Identify which cell holds the provided text, then report its [X, Y] central coordinate. 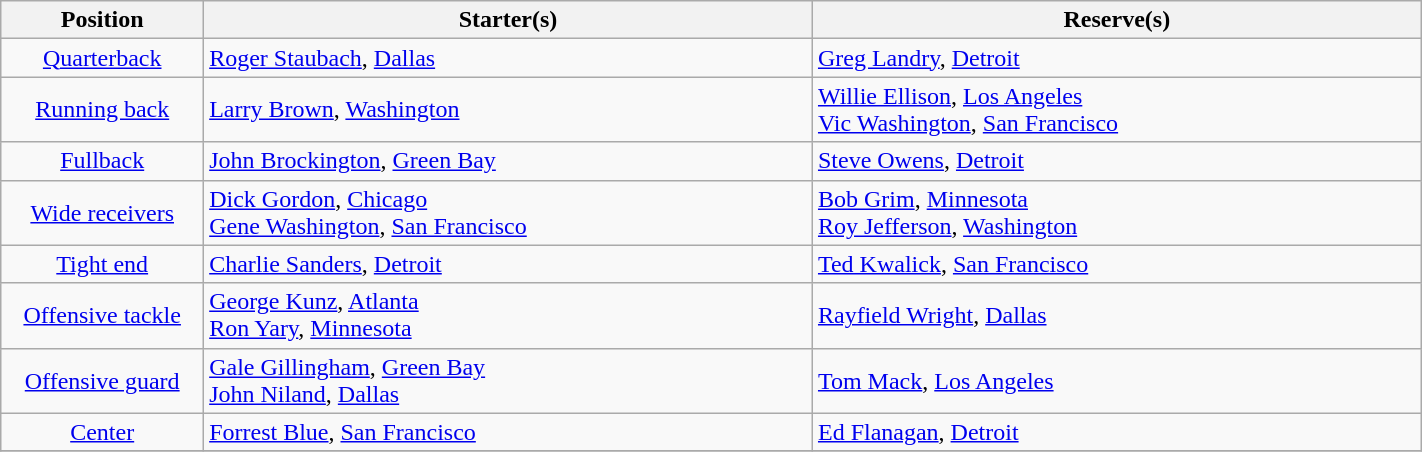
Running back [102, 110]
Tight end [102, 264]
George Kunz, Atlanta Ron Yary, Minnesota [508, 316]
Bob Grim, Minnesota Roy Jefferson, Washington [1116, 212]
Starter(s) [508, 20]
Steve Owens, Detroit [1116, 161]
Ted Kwalick, San Francisco [1116, 264]
Tom Mack, Los Angeles [1116, 380]
Quarterback [102, 58]
Willie Ellison, Los Angeles Vic Washington, San Francisco [1116, 110]
Forrest Blue, San Francisco [508, 432]
Charlie Sanders, Detroit [508, 264]
Center [102, 432]
Position [102, 20]
Larry Brown, Washington [508, 110]
Wide receivers [102, 212]
Roger Staubach, Dallas [508, 58]
Offensive guard [102, 380]
Ed Flanagan, Detroit [1116, 432]
Dick Gordon, Chicago Gene Washington, San Francisco [508, 212]
Offensive tackle [102, 316]
Rayfield Wright, Dallas [1116, 316]
Reserve(s) [1116, 20]
Fullback [102, 161]
Greg Landry, Detroit [1116, 58]
John Brockington, Green Bay [508, 161]
Gale Gillingham, Green Bay John Niland, Dallas [508, 380]
